Return the [x, y] coordinate for the center point of the cell that contains the specified text.  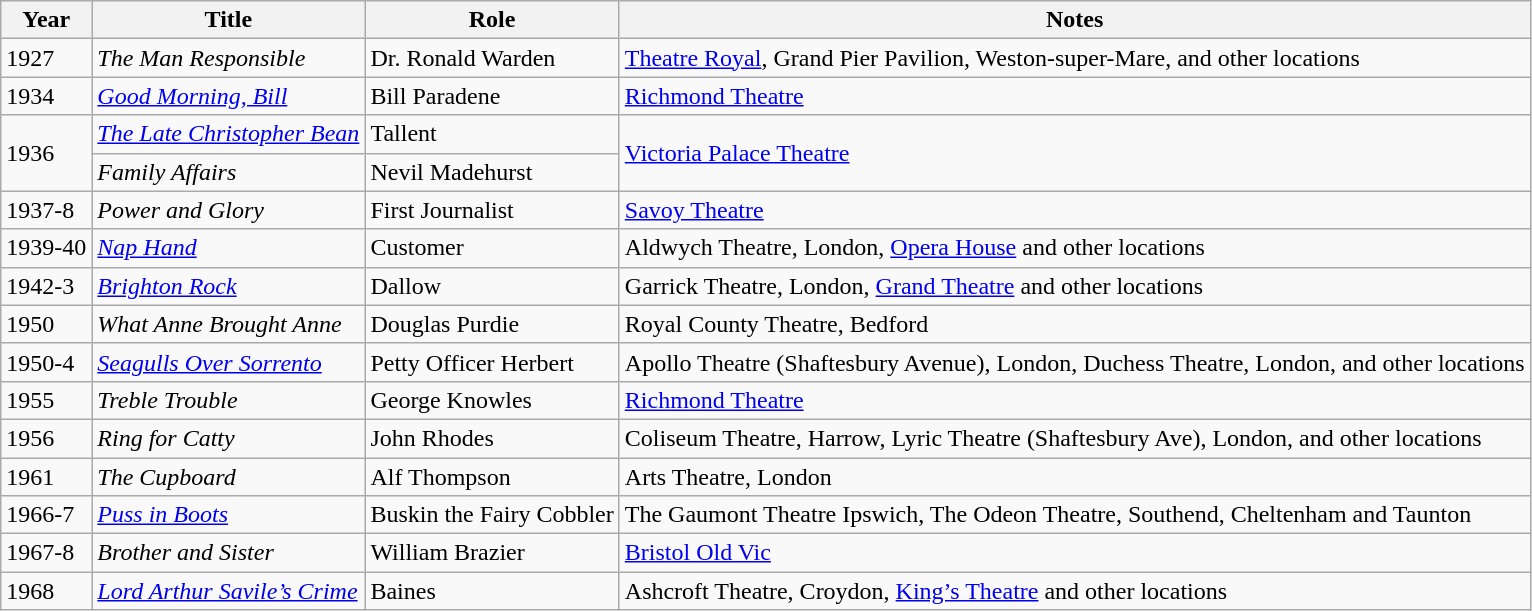
1927 [46, 58]
William Brazier [492, 553]
Dr. Ronald Warden [492, 58]
Baines [492, 591]
Ring for Catty [228, 438]
The Late Christopher Bean [228, 134]
The Cupboard [228, 477]
Treble Trouble [228, 400]
Aldwych Theatre, London, Opera House and other locations [1074, 248]
Family Affairs [228, 172]
Bill Paradene [492, 96]
Brighton Rock [228, 286]
Seagulls Over Sorrento [228, 362]
Brother and Sister [228, 553]
Puss in Boots [228, 515]
Savoy Theatre [1074, 210]
1968 [46, 591]
Customer [492, 248]
Good Morning, Bill [228, 96]
1950 [46, 324]
Nevil Madehurst [492, 172]
Nap Hand [228, 248]
1942-3 [46, 286]
Garrick Theatre, London, Grand Theatre and other locations [1074, 286]
Arts Theatre, London [1074, 477]
Notes [1074, 20]
John Rhodes [492, 438]
Dallow [492, 286]
Victoria Palace Theatre [1074, 153]
The Man Responsible [228, 58]
George Knowles [492, 400]
First Journalist [492, 210]
Coliseum Theatre, Harrow, Lyric Theatre (Shaftesbury Ave), London, and other locations [1074, 438]
Buskin the Fairy Cobbler [492, 515]
Bristol Old Vic [1074, 553]
1936 [46, 153]
Lord Arthur Savile’s Crime [228, 591]
1966-7 [46, 515]
Power and Glory [228, 210]
Alf Thompson [492, 477]
What Anne Brought Anne [228, 324]
Tallent [492, 134]
1950-4 [46, 362]
1934 [46, 96]
Douglas Purdie [492, 324]
Title [228, 20]
1967-8 [46, 553]
Role [492, 20]
1939-40 [46, 248]
Year [46, 20]
Theatre Royal, Grand Pier Pavilion, Weston-super-Mare, and other locations [1074, 58]
The Gaumont Theatre Ipswich, The Odeon Theatre, Southend, Cheltenham and Taunton [1074, 515]
1961 [46, 477]
Apollo Theatre (Shaftesbury Avenue), London, Duchess Theatre, London, and other locations [1074, 362]
Royal County Theatre, Bedford [1074, 324]
Petty Officer Herbert [492, 362]
1955 [46, 400]
1937-8 [46, 210]
1956 [46, 438]
Ashcroft Theatre, Croydon, King’s Theatre and other locations [1074, 591]
